Provide the (x, y) coordinate of the cell's center where the given text is located.  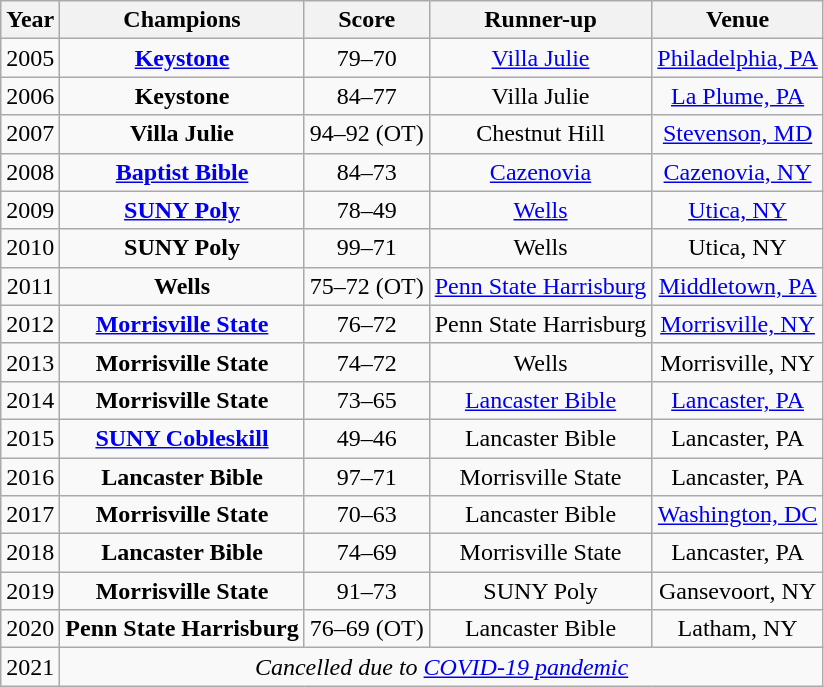
84–77 (366, 96)
91–73 (366, 591)
2011 (30, 286)
Philadelphia, PA (738, 58)
99–71 (366, 248)
94–92 (OT) (366, 134)
75–72 (OT) (366, 286)
2013 (30, 362)
74–69 (366, 553)
76–69 (OT) (366, 629)
49–46 (366, 438)
76–72 (366, 324)
Champions (182, 20)
Cazenovia (540, 172)
Chestnut Hill (540, 134)
Year (30, 20)
2017 (30, 515)
2018 (30, 553)
Washington, DC (738, 515)
Venue (738, 20)
74–72 (366, 362)
Baptist Bible (182, 172)
Stevenson, MD (738, 134)
79–70 (366, 58)
2021 (30, 667)
2019 (30, 591)
2006 (30, 96)
Cazenovia, NY (738, 172)
La Plume, PA (738, 96)
Runner-up (540, 20)
73–65 (366, 400)
SUNY Cobleskill (182, 438)
2010 (30, 248)
2007 (30, 134)
84–73 (366, 172)
2009 (30, 210)
2020 (30, 629)
97–71 (366, 477)
2015 (30, 438)
2012 (30, 324)
Score (366, 20)
2016 (30, 477)
Cancelled due to COVID-19 pandemic (442, 667)
Latham, NY (738, 629)
70–63 (366, 515)
Gansevoort, NY (738, 591)
2005 (30, 58)
Middletown, PA (738, 286)
78–49 (366, 210)
2008 (30, 172)
2014 (30, 400)
